Return (X, Y) of the center of cell containing provided text 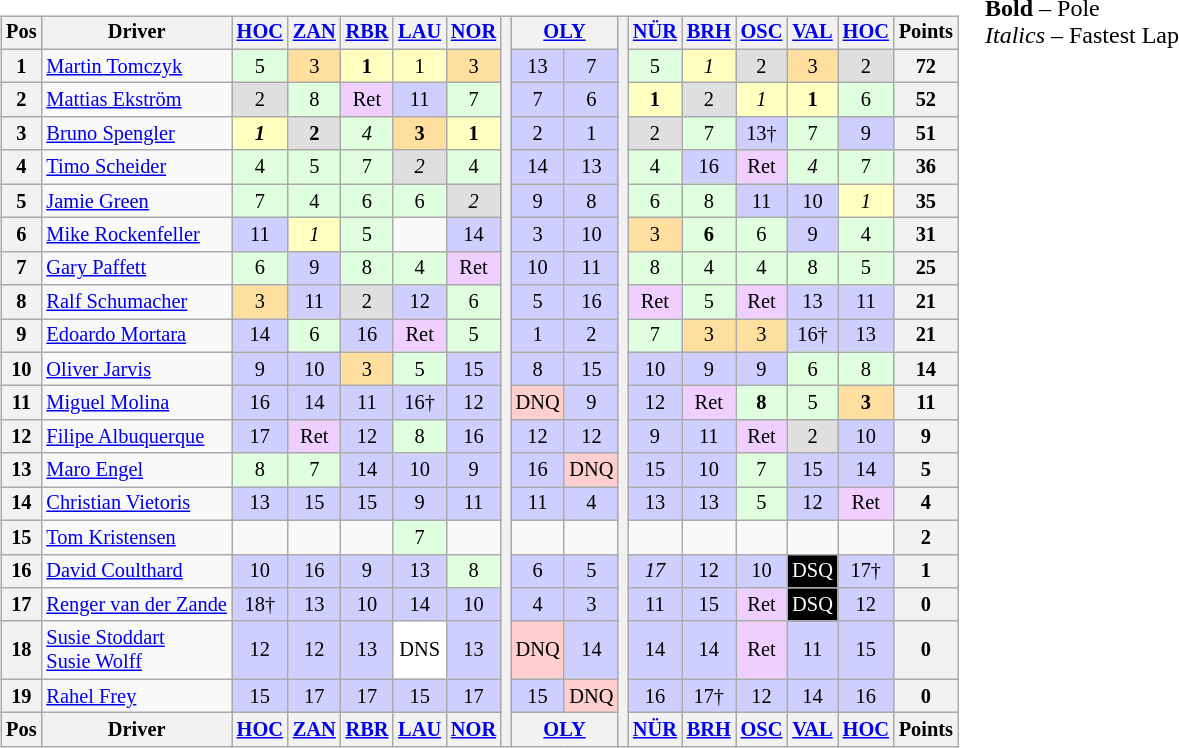
Bruno Spengler (136, 134)
31 (926, 235)
13† (762, 134)
Jamie Green (136, 201)
David Coulthard (136, 571)
19 (21, 696)
Filipe Albuquerque (136, 437)
Tom Kristensen (136, 537)
Timo Scheider (136, 167)
18† (260, 605)
Mattias Ekström (136, 100)
Maro Engel (136, 470)
18 (21, 650)
Oliver Jarvis (136, 369)
51 (926, 134)
Edoardo Mortara (136, 336)
Renger van der Zande (136, 605)
Martin Tomczyk (136, 66)
Ralf Schumacher (136, 302)
25 (926, 268)
52 (926, 100)
Miguel Molina (136, 403)
DNS (420, 650)
Mike Rockenfeller (136, 235)
Gary Paffett (136, 268)
35 (926, 201)
72 (926, 66)
36 (926, 167)
Susie Stoddart Susie Wolff (136, 650)
Rahel Frey (136, 696)
Christian Vietoris (136, 504)
